Provide the [X, Y] coordinate of the cell's center where the given text is located.  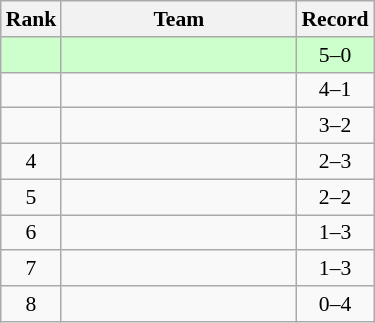
5–0 [334, 55]
0–4 [334, 304]
6 [32, 233]
Rank [32, 19]
5 [32, 197]
8 [32, 304]
2–3 [334, 162]
3–2 [334, 126]
4–1 [334, 90]
7 [32, 269]
Team [178, 19]
2–2 [334, 197]
Record [334, 19]
4 [32, 162]
